Find where the given text appears and provide that cell's center as [x, y] coordinate. 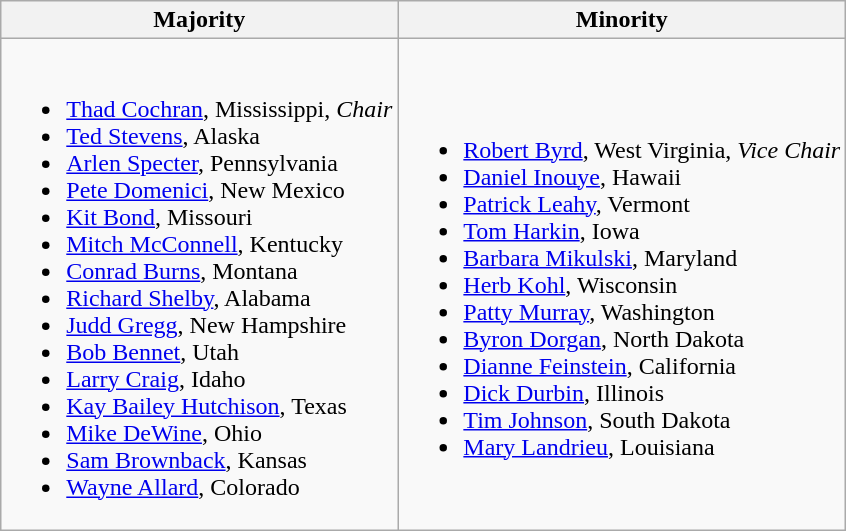
Minority [622, 20]
Majority [200, 20]
